Scan for the cell matching the given text and deliver its [X, Y] coordinate at center. 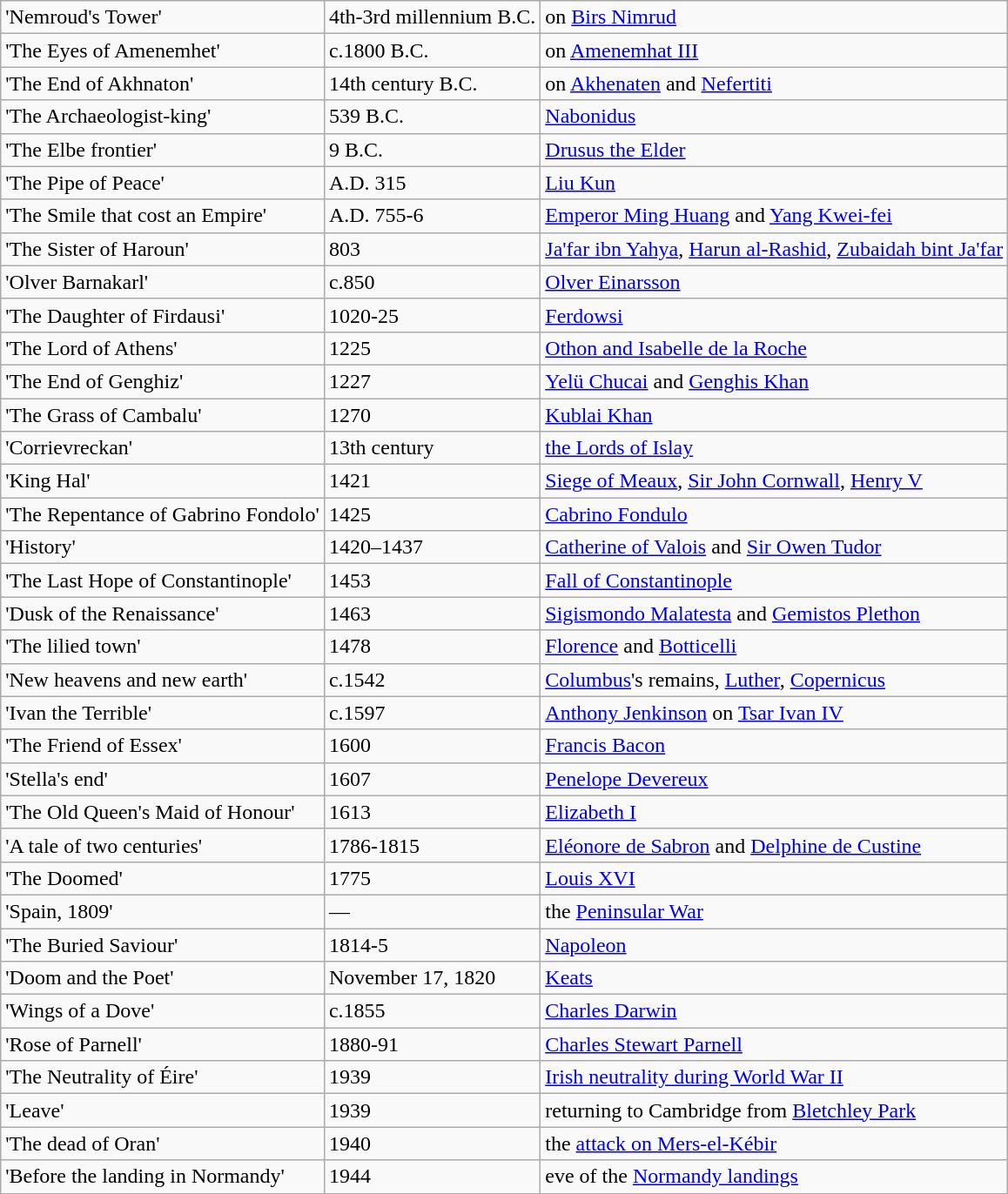
'The Daughter of Firdausi' [163, 315]
'A tale of two centuries' [163, 845]
'The Grass of Cambalu' [163, 415]
4th-3rd millennium B.C. [432, 17]
1814-5 [432, 944]
14th century B.C. [432, 84]
Drusus the Elder [775, 150]
Emperor Ming Huang and Yang Kwei-fei [775, 216]
Ja'far ibn Yahya, Harun al-Rashid, Zubaidah bint Ja'far [775, 249]
on Akhenaten and Nefertiti [775, 84]
Columbus's remains, Luther, Copernicus [775, 680]
'Wings of a Dove' [163, 1011]
returning to Cambridge from Bletchley Park [775, 1110]
Nabonidus [775, 117]
1227 [432, 381]
Siege of Meaux, Sir John Cornwall, Henry V [775, 481]
'Nemroud's Tower' [163, 17]
1880-91 [432, 1044]
'The dead of Oran' [163, 1144]
'The Old Queen's Maid of Honour' [163, 812]
539 B.C. [432, 117]
'The Elbe frontier' [163, 150]
1600 [432, 746]
November 17, 1820 [432, 978]
1613 [432, 812]
'Rose of Parnell' [163, 1044]
'The Sister of Haroun' [163, 249]
'The Friend of Essex' [163, 746]
1425 [432, 514]
1607 [432, 779]
Ferdowsi [775, 315]
803 [432, 249]
1225 [432, 348]
'The End of Akhnaton' [163, 84]
c.1800 B.C. [432, 50]
'Ivan the Terrible' [163, 713]
'The Archaeologist-king' [163, 117]
1420–1437 [432, 547]
'The Buried Saviour' [163, 944]
'The lilied town' [163, 647]
'Doom and the Poet' [163, 978]
'Spain, 1809' [163, 911]
1775 [432, 878]
'Dusk of the Renaissance' [163, 614]
Irish neutrality during World War II [775, 1077]
the Lords of Islay [775, 448]
Charles Darwin [775, 1011]
A.D. 755-6 [432, 216]
1463 [432, 614]
'Corrievreckan' [163, 448]
Penelope Devereux [775, 779]
13th century [432, 448]
1478 [432, 647]
'The Pipe of Peace' [163, 183]
A.D. 315 [432, 183]
the attack on Mers-el-Kébir [775, 1144]
1421 [432, 481]
Liu Kun [775, 183]
'The Last Hope of Constantinople' [163, 580]
Elizabeth I [775, 812]
9 B.C. [432, 150]
c.1542 [432, 680]
'New heavens and new earth' [163, 680]
Sigismondo Malatesta and Gemistos Plethon [775, 614]
on Birs Nimrud [775, 17]
'History' [163, 547]
Napoleon [775, 944]
Keats [775, 978]
'The Repentance of Gabrino Fondolo' [163, 514]
Florence and Botticelli [775, 647]
c.850 [432, 282]
Catherine of Valois and Sir Owen Tudor [775, 547]
c.1855 [432, 1011]
Cabrino Fondulo [775, 514]
Eléonore de Sabron and Delphine de Custine [775, 845]
'The Eyes of Amenemhet' [163, 50]
c.1597 [432, 713]
Anthony Jenkinson on Tsar Ivan IV [775, 713]
'The Lord of Athens' [163, 348]
'The Smile that cost an Empire' [163, 216]
Kublai Khan [775, 415]
'Stella's end' [163, 779]
the Peninsular War [775, 911]
Louis XVI [775, 878]
'The Neutrality of Éire' [163, 1077]
1944 [432, 1177]
eve of the Normandy landings [775, 1177]
Francis Bacon [775, 746]
'King Hal' [163, 481]
Othon and Isabelle de la Roche [775, 348]
Yelü Chucai and Genghis Khan [775, 381]
'Before the landing in Normandy' [163, 1177]
Fall of Constantinople [775, 580]
1270 [432, 415]
1453 [432, 580]
'The Doomed' [163, 878]
'The End of Genghiz' [163, 381]
on Amenemhat III [775, 50]
1786-1815 [432, 845]
Charles Stewart Parnell [775, 1044]
'Olver Barnakarl' [163, 282]
'Leave' [163, 1110]
1020-25 [432, 315]
Olver Einarsson [775, 282]
1940 [432, 1144]
— [432, 911]
